Output the (x, y) coordinate of the center of the cell containing the given text.  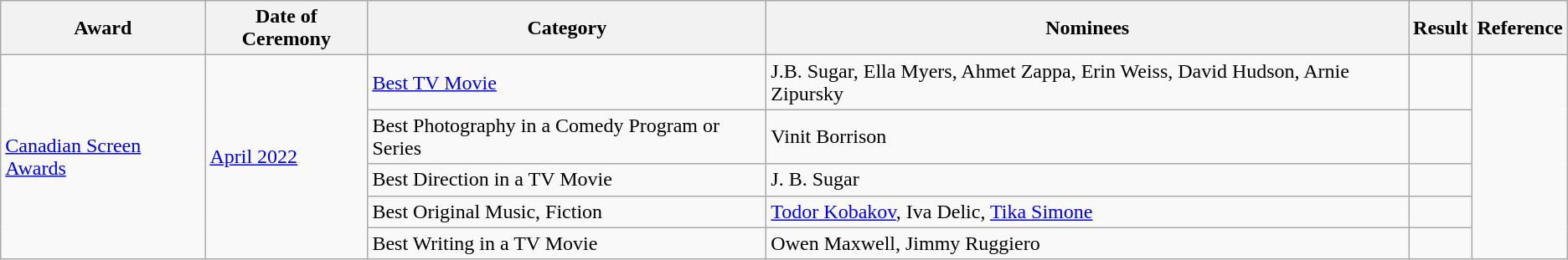
Best TV Movie (567, 82)
April 2022 (286, 157)
J. B. Sugar (1087, 180)
Best Writing in a TV Movie (567, 243)
Reference (1519, 28)
Category (567, 28)
Todor Kobakov, Iva Delic, Tika Simone (1087, 212)
Owen Maxwell, Jimmy Ruggiero (1087, 243)
Nominees (1087, 28)
Award (103, 28)
Result (1441, 28)
Canadian Screen Awards (103, 157)
Best Photography in a Comedy Program or Series (567, 137)
Vinit Borrison (1087, 137)
J.B. Sugar, Ella Myers, Ahmet Zappa, Erin Weiss, David Hudson, Arnie Zipursky (1087, 82)
Best Original Music, Fiction (567, 212)
Date of Ceremony (286, 28)
Best Direction in a TV Movie (567, 180)
